Output the (X, Y) coordinate of the center of the cell containing the given text.  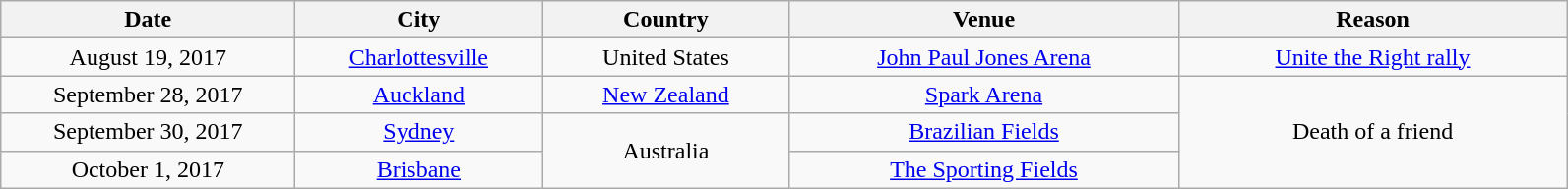
John Paul Jones Arena (984, 57)
September 30, 2017 (148, 132)
New Zealand (665, 94)
Australia (665, 151)
Sydney (419, 132)
Brisbane (419, 169)
Death of a friend (1372, 132)
United States (665, 57)
Venue (984, 20)
Auckland (419, 94)
August 19, 2017 (148, 57)
Charlottesville (419, 57)
Date (148, 20)
September 28, 2017 (148, 94)
Spark Arena (984, 94)
City (419, 20)
October 1, 2017 (148, 169)
Unite the Right rally (1372, 57)
Brazilian Fields (984, 132)
The Sporting Fields (984, 169)
Country (665, 20)
Reason (1372, 20)
